Locate the cell with the specified text and output its [X, Y] center coordinate. 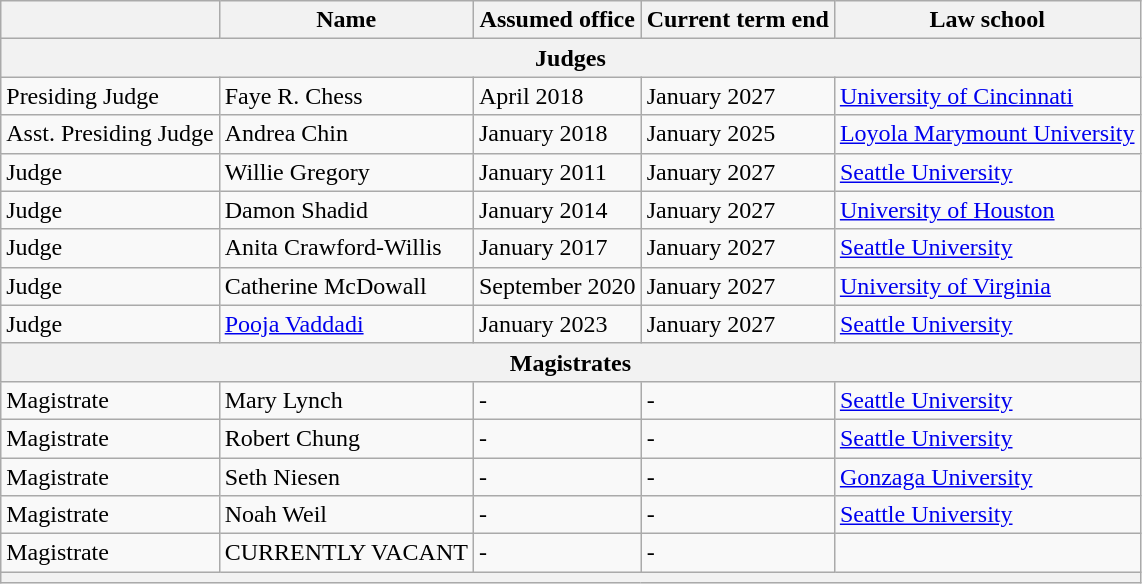
April 2018 [557, 96]
Noah Weil [346, 515]
Mary Lynch [346, 400]
January 2025 [738, 134]
University of Cincinnati [987, 96]
Gonzaga University [987, 477]
University of Virginia [987, 286]
January 2017 [557, 248]
September 2020 [557, 286]
January 2014 [557, 210]
January 2018 [557, 134]
Magistrates [570, 362]
Loyola Marymount University [987, 134]
January 2011 [557, 172]
Name [346, 20]
Faye R. Chess [346, 96]
Damon Shadid [346, 210]
Seth Niesen [346, 477]
Anita Crawford-Willis [346, 248]
Catherine McDowall [346, 286]
Robert Chung [346, 438]
Pooja Vaddadi [346, 324]
Andrea Chin [346, 134]
Presiding Judge [110, 96]
January 2023 [557, 324]
CURRENTLY VACANT [346, 553]
Law school [987, 20]
University of Houston [987, 210]
Willie Gregory [346, 172]
Judges [570, 58]
Asst. Presiding Judge [110, 134]
Current term end [738, 20]
Assumed office [557, 20]
